Find where the given text appears and provide that cell's center as (x, y) coordinate. 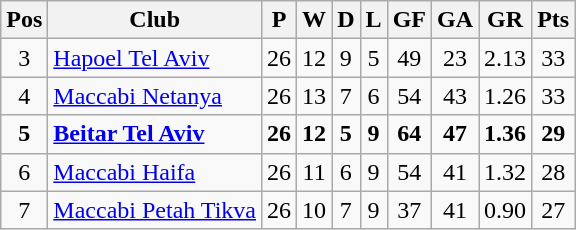
29 (554, 134)
1.26 (506, 96)
28 (554, 172)
0.90 (506, 210)
Maccabi Petah Tikva (155, 210)
3 (24, 58)
W (314, 20)
11 (314, 172)
Maccabi Haifa (155, 172)
23 (456, 58)
Maccabi Netanya (155, 96)
GF (409, 20)
27 (554, 210)
P (280, 20)
D (346, 20)
Pos (24, 20)
GA (456, 20)
47 (456, 134)
Beitar Tel Aviv (155, 134)
43 (456, 96)
10 (314, 210)
1.32 (506, 172)
4 (24, 96)
49 (409, 58)
GR (506, 20)
64 (409, 134)
Club (155, 20)
Hapoel Tel Aviv (155, 58)
2.13 (506, 58)
13 (314, 96)
L (374, 20)
Pts (554, 20)
37 (409, 210)
1.36 (506, 134)
